Find where the given text appears and provide that cell's center as (x, y) coordinate. 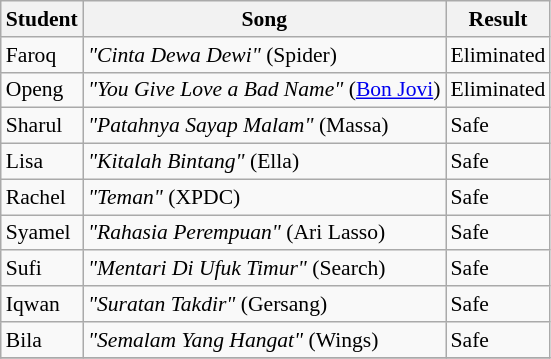
Student (42, 19)
Syamel (42, 233)
"Teman" (XPDC) (264, 197)
Song (264, 19)
Sufi (42, 269)
"Rahasia Perempuan" (Ari Lasso) (264, 233)
Bila (42, 340)
"You Give Love a Bad Name" (Bon Jovi) (264, 90)
Lisa (42, 162)
"Cinta Dewa Dewi" (Spider) (264, 55)
Openg (42, 90)
"Kitalah Bintang" (Ella) (264, 162)
Faroq (42, 55)
Sharul (42, 126)
Iqwan (42, 304)
Rachel (42, 197)
"Patahnya Sayap Malam" (Massa) (264, 126)
Result (498, 19)
"Semalam Yang Hangat" (Wings) (264, 340)
"Suratan Takdir" (Gersang) (264, 304)
"Mentari Di Ufuk Timur" (Search) (264, 269)
